Provide the [X, Y] coordinate of the cell's center where the given text is located.  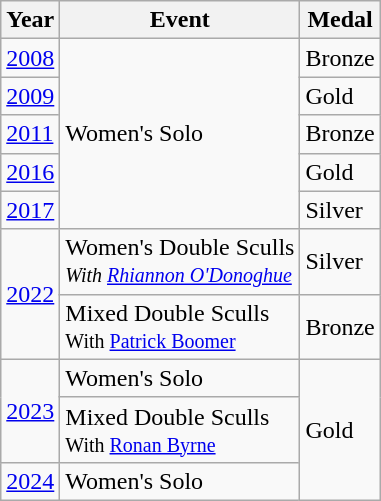
2023 [30, 410]
2009 [30, 96]
2011 [30, 134]
2024 [30, 481]
2022 [30, 294]
2016 [30, 172]
Medal [340, 20]
2008 [30, 58]
Women's Double ScullsWith Rhiannon O'Donoghue [180, 262]
Year [30, 20]
Mixed Double ScullsWith Patrick Boomer [180, 326]
2017 [30, 210]
Mixed Double ScullsWith Ronan Byrne [180, 430]
Event [180, 20]
